Locate the cell with the specified text and output its [X, Y] center coordinate. 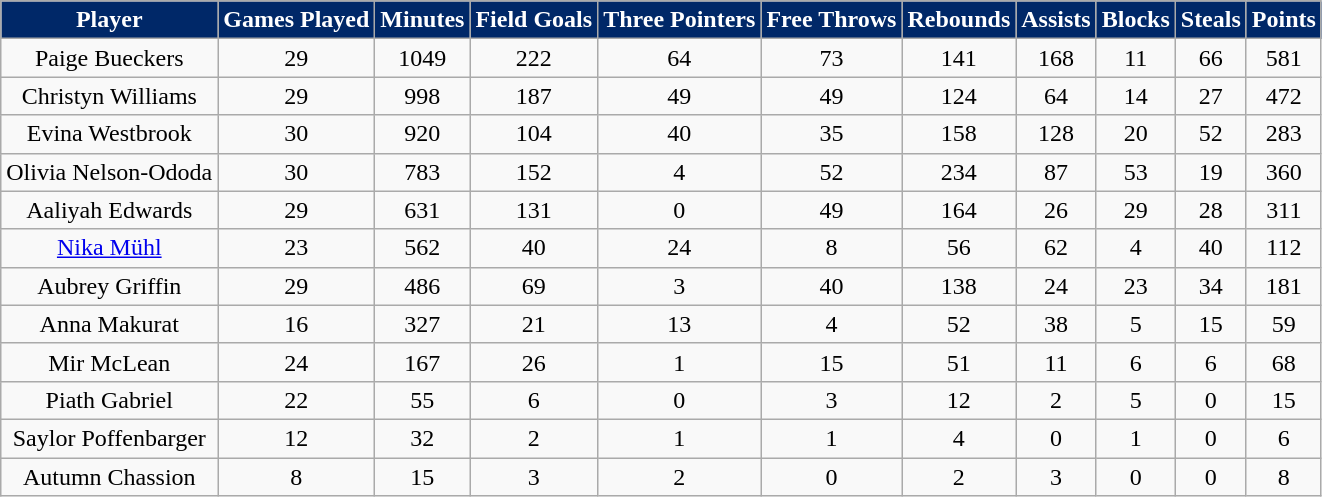
Christyn Williams [110, 96]
234 [959, 172]
222 [534, 58]
Nika Mühl [110, 248]
19 [1210, 172]
486 [422, 286]
167 [422, 362]
Aaliyah Edwards [110, 210]
87 [1056, 172]
164 [959, 210]
Minutes [422, 20]
472 [1284, 96]
138 [959, 286]
187 [534, 96]
Anna Makurat [110, 324]
56 [959, 248]
Assists [1056, 20]
55 [422, 400]
22 [296, 400]
69 [534, 286]
Games Played [296, 20]
Field Goals [534, 20]
73 [832, 58]
16 [296, 324]
562 [422, 248]
62 [1056, 248]
68 [1284, 362]
158 [959, 134]
Points [1284, 20]
311 [1284, 210]
Aubrey Griffin [110, 286]
Olivia Nelson-Ododa [110, 172]
112 [1284, 248]
920 [422, 134]
104 [534, 134]
Player [110, 20]
Saylor Poffenbarger [110, 438]
53 [1136, 172]
34 [1210, 286]
Three Pointers [680, 20]
124 [959, 96]
Autumn Chassion [110, 477]
27 [1210, 96]
Blocks [1136, 20]
581 [1284, 58]
13 [680, 324]
38 [1056, 324]
59 [1284, 324]
35 [832, 134]
360 [1284, 172]
14 [1136, 96]
20 [1136, 134]
Steals [1210, 20]
141 [959, 58]
152 [534, 172]
283 [1284, 134]
168 [1056, 58]
998 [422, 96]
Piath Gabriel [110, 400]
51 [959, 362]
1049 [422, 58]
181 [1284, 286]
631 [422, 210]
131 [534, 210]
783 [422, 172]
Paige Bueckers [110, 58]
Mir McLean [110, 362]
327 [422, 324]
128 [1056, 134]
Free Throws [832, 20]
32 [422, 438]
21 [534, 324]
Rebounds [959, 20]
28 [1210, 210]
Evina Westbrook [110, 134]
66 [1210, 58]
